For the text-containing cell, return its midpoint in [x, y] coordinate format. 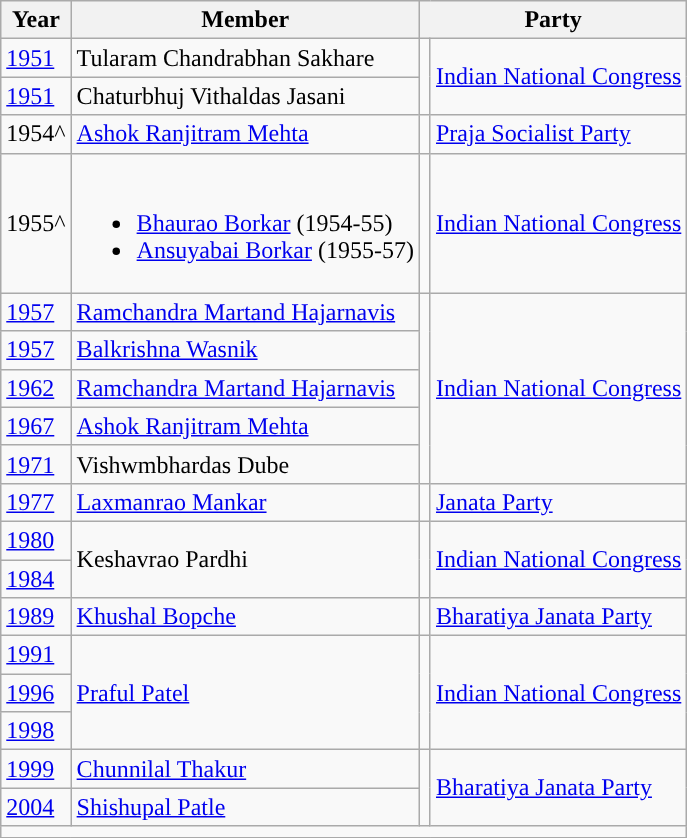
1955^ [36, 223]
Praful Patel [245, 693]
1984 [36, 579]
1989 [36, 617]
1967 [36, 426]
1954^ [36, 134]
Khushal Bopche [245, 617]
Balkrishna Wasnik [245, 350]
Keshavrao Pardhi [245, 559]
1980 [36, 540]
Laxmanrao Mankar [245, 502]
1991 [36, 655]
Chaturbhuj Vithaldas Jasani [245, 96]
Janata Party [558, 502]
Praja Socialist Party [558, 134]
Bhaurao Borkar (1954-55)Ansuyabai Borkar (1955-57) [245, 223]
1998 [36, 731]
Shishupal Patle [245, 807]
1971 [36, 464]
Member [245, 20]
1977 [36, 502]
1996 [36, 693]
Vishwmbhardas Dube [245, 464]
Tularam Chandrabhan Sakhare [245, 58]
1999 [36, 769]
Chunnilal Thakur [245, 769]
1962 [36, 388]
2004 [36, 807]
Party [552, 20]
Year [36, 20]
